Locate the cell with the specified text and output its (X, Y) center coordinate. 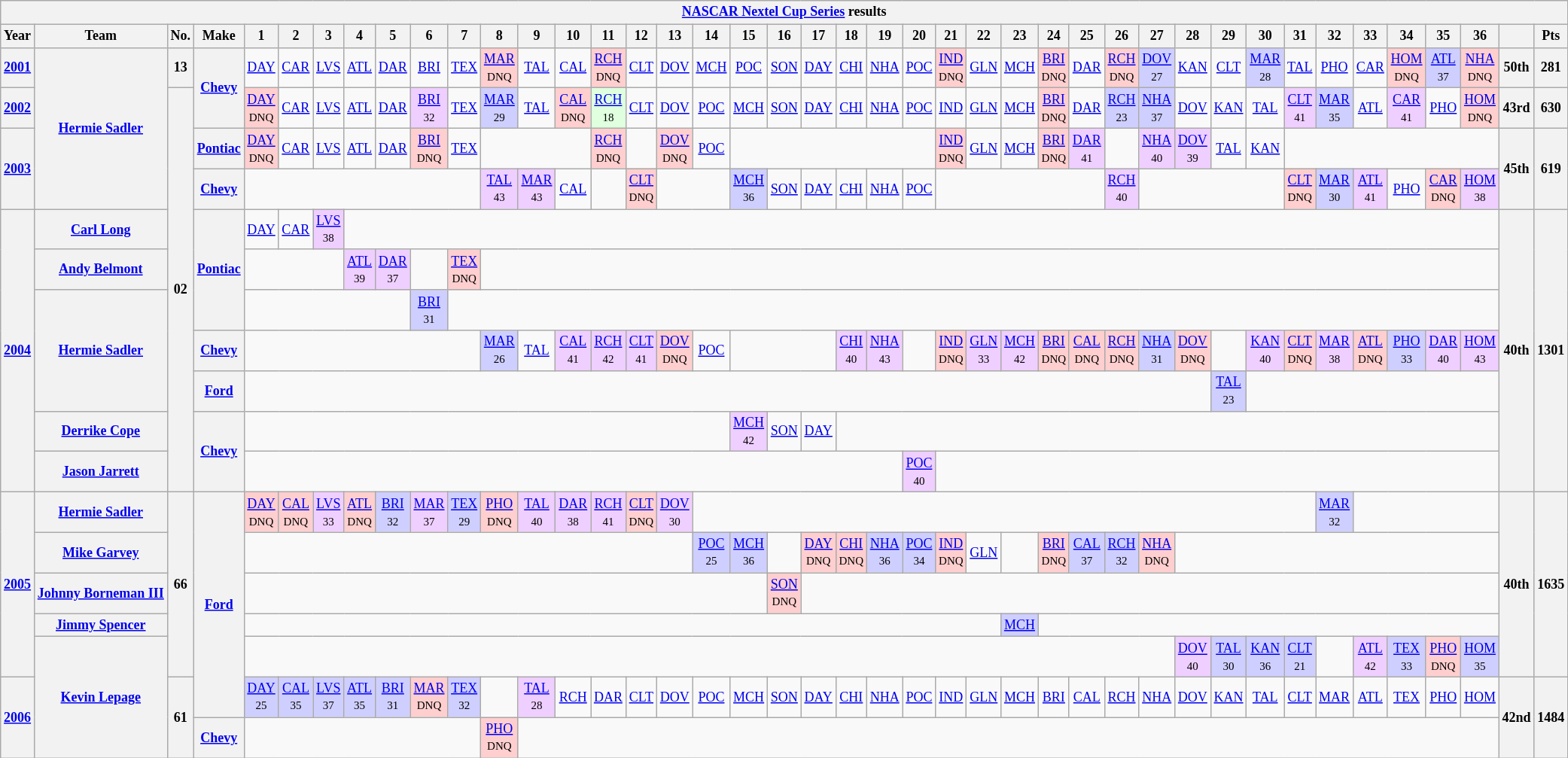
NHA36 (884, 553)
29 (1229, 36)
43rd (1516, 108)
50th (1516, 68)
23 (1020, 36)
MAR29 (499, 108)
02 (181, 291)
GLN33 (984, 351)
6 (429, 36)
18 (851, 36)
HOM (1480, 697)
CAL37 (1087, 553)
DAR38 (574, 512)
LVS33 (328, 512)
SONDNQ (784, 593)
Carl Long (101, 230)
DOV30 (674, 512)
24 (1054, 36)
26 (1122, 36)
CHIDNQ (851, 553)
CHI40 (851, 351)
2003 (18, 169)
TAL23 (1229, 391)
16 (784, 36)
DOV39 (1193, 148)
MAR37 (429, 512)
POC25 (711, 553)
HOM35 (1480, 657)
61 (181, 717)
1301 (1551, 351)
TAL43 (499, 189)
MAR38 (1335, 351)
TEX29 (464, 512)
36 (1480, 36)
2004 (18, 351)
CAL41 (574, 351)
1635 (1551, 584)
DAR40 (1444, 351)
34 (1406, 36)
2005 (18, 584)
8 (499, 36)
42nd (1516, 717)
28 (1193, 36)
RCH40 (1122, 189)
MAR30 (1335, 189)
TAL30 (1229, 657)
35 (1444, 36)
31 (1300, 36)
RCH23 (1122, 108)
ATL37 (1444, 68)
Jimmy Spencer (101, 625)
CLT21 (1300, 657)
DAY25 (261, 697)
TAL40 (537, 512)
30 (1265, 36)
DAR37 (393, 269)
TEXDNQ (464, 269)
LVS37 (328, 697)
21 (951, 36)
RCH41 (608, 512)
MAR26 (499, 351)
4 (360, 36)
Johnny Borneman III (101, 593)
CAL35 (296, 697)
TAL28 (537, 697)
DOV27 (1157, 68)
7 (464, 36)
20 (919, 36)
RCH32 (1122, 553)
RCH42 (608, 351)
MAR43 (537, 189)
2 (296, 36)
RCH18 (608, 108)
POC40 (919, 472)
NHA37 (1157, 108)
ATL35 (360, 697)
1484 (1551, 717)
33 (1370, 36)
Mike Garvey (101, 553)
9 (537, 36)
2002 (18, 108)
MAR32 (1335, 512)
15 (749, 36)
Make (218, 36)
Andy Belmont (101, 269)
1 (261, 36)
22 (984, 36)
2001 (18, 68)
630 (1551, 108)
619 (1551, 169)
32 (1335, 36)
3 (328, 36)
MAR (1335, 697)
12 (641, 36)
2006 (18, 717)
14 (711, 36)
ATL42 (1370, 657)
NHA31 (1157, 351)
Year (18, 36)
11 (608, 36)
DAR41 (1087, 148)
POC34 (919, 553)
PHO33 (1406, 351)
KAN36 (1265, 657)
27 (1157, 36)
Jason Jarrett (101, 472)
66 (181, 584)
NHA40 (1157, 148)
Team (101, 36)
CARDNQ (1444, 189)
DOV40 (1193, 657)
TEX32 (464, 697)
ATL41 (1370, 189)
NHA43 (884, 351)
KAN40 (1265, 351)
No. (181, 36)
CAR41 (1406, 108)
Kevin Lepage (101, 697)
HOM38 (1480, 189)
19 (884, 36)
10 (574, 36)
17 (818, 36)
Derrike Cope (101, 431)
MAR28 (1265, 68)
281 (1551, 68)
Pts (1551, 36)
HOM43 (1480, 351)
TEX33 (1406, 657)
NASCAR Nextel Cup Series results (784, 12)
25 (1087, 36)
5 (393, 36)
45th (1516, 169)
ATL39 (360, 269)
MAR35 (1335, 108)
LVS38 (328, 230)
